From the cell containing the given text, extract its center point as [X, Y] coordinate. 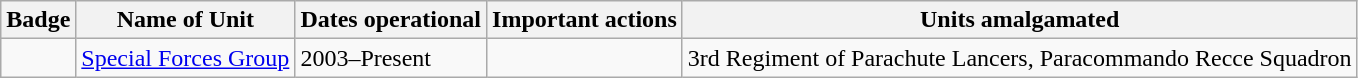
Important actions [585, 20]
Name of Unit [186, 20]
Dates operational [391, 20]
Badge [38, 20]
3rd Regiment of Parachute Lancers, Paracommando Recce Squadron [1020, 58]
Special Forces Group [186, 58]
Units amalgamated [1020, 20]
2003–Present [391, 58]
